Determine the [x, y] coordinate at the center of the cell enclosing the given text.  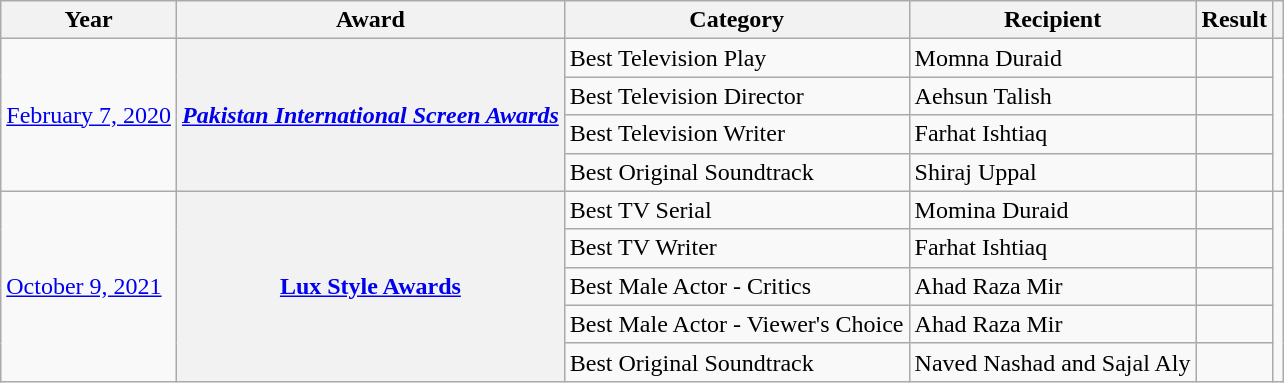
Category [736, 20]
Best Male Actor - Critics [736, 286]
Lux Style Awards [370, 286]
Shiraj Uppal [1052, 172]
Recipient [1052, 20]
Best Television Writer [736, 134]
Result [1234, 20]
Pakistan International Screen Awards [370, 115]
Best Television Play [736, 58]
February 7, 2020 [89, 115]
Momna Duraid [1052, 58]
Aehsun Talish [1052, 96]
Momina Duraid [1052, 210]
Best TV Writer [736, 248]
Year [89, 20]
Best Television Director [736, 96]
October 9, 2021 [89, 286]
Award [370, 20]
Best Male Actor - Viewer's Choice [736, 324]
Best TV Serial [736, 210]
Naved Nashad and Sajal Aly [1052, 362]
